Return the [x, y] coordinate for the center point of the cell that contains the specified text.  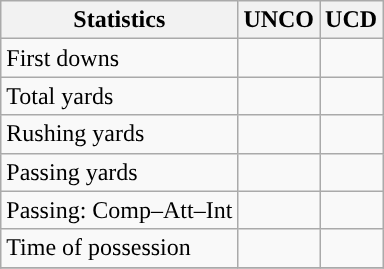
UCD [352, 20]
Passing: Comp–Att–Int [120, 210]
Passing yards [120, 172]
Time of possession [120, 248]
First downs [120, 58]
UNCO [279, 20]
Total yards [120, 96]
Rushing yards [120, 134]
Statistics [120, 20]
